Identify which cell holds the provided text, then report its (X, Y) central coordinate. 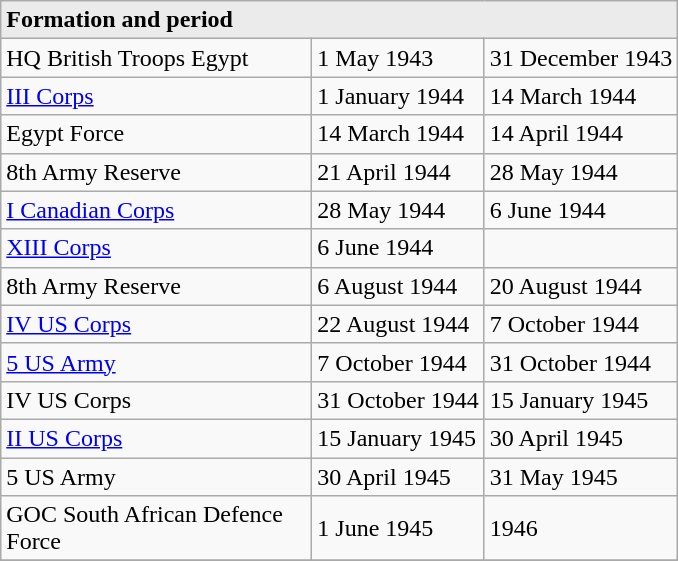
31 May 1945 (581, 477)
31 December 1943 (581, 58)
Egypt Force (156, 134)
21 April 1944 (398, 172)
III Corps (156, 96)
20 August 1944 (581, 286)
HQ British Troops Egypt (156, 58)
1 January 1944 (398, 96)
GOC South African Defence Force (156, 528)
I Canadian Corps (156, 210)
1 May 1943 (398, 58)
II US Corps (156, 438)
XIII Corps (156, 248)
22 August 1944 (398, 324)
Formation and period (340, 20)
6 August 1944 (398, 286)
1946 (581, 528)
1 June 1945 (398, 528)
14 April 1944 (581, 134)
